Determine the (x, y) coordinate at the center of the cell enclosing the given text.  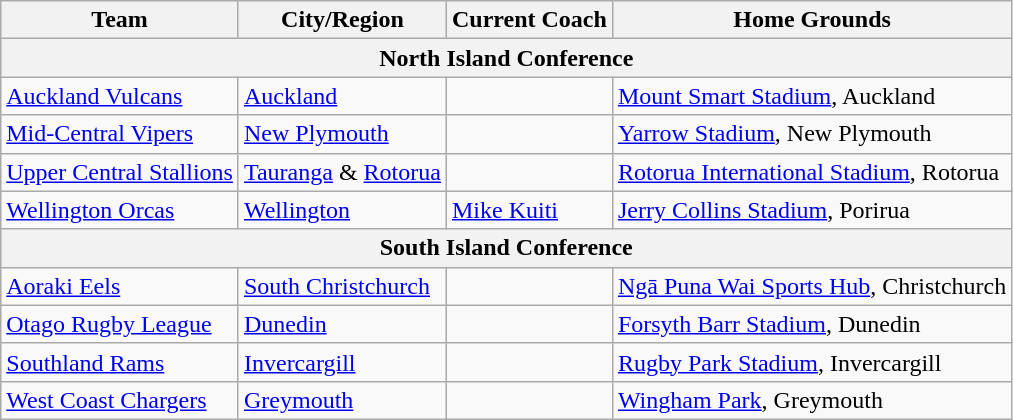
North Island Conference (506, 58)
Upper Central Stallions (120, 172)
South Christchurch (342, 286)
West Coast Chargers (120, 400)
Home Grounds (812, 20)
Ngā Puna Wai Sports Hub, Christchurch (812, 286)
Mike Kuiti (529, 210)
Auckland (342, 96)
Current Coach (529, 20)
Aoraki Eels (120, 286)
Dunedin (342, 324)
Jerry Collins Stadium, Porirua (812, 210)
Greymouth (342, 400)
Mount Smart Stadium, Auckland (812, 96)
Otago Rugby League (120, 324)
Wingham Park, Greymouth (812, 400)
Team (120, 20)
Yarrow Stadium, New Plymouth (812, 134)
Auckland Vulcans (120, 96)
Invercargill (342, 362)
Rugby Park Stadium, Invercargill (812, 362)
Tauranga & Rotorua (342, 172)
South Island Conference (506, 248)
Wellington (342, 210)
Southland Rams (120, 362)
City/Region (342, 20)
New Plymouth (342, 134)
Wellington Orcas (120, 210)
Rotorua International Stadium, Rotorua (812, 172)
Mid-Central Vipers (120, 134)
Forsyth Barr Stadium, Dunedin (812, 324)
